Return (x, y) of the center of cell containing provided text 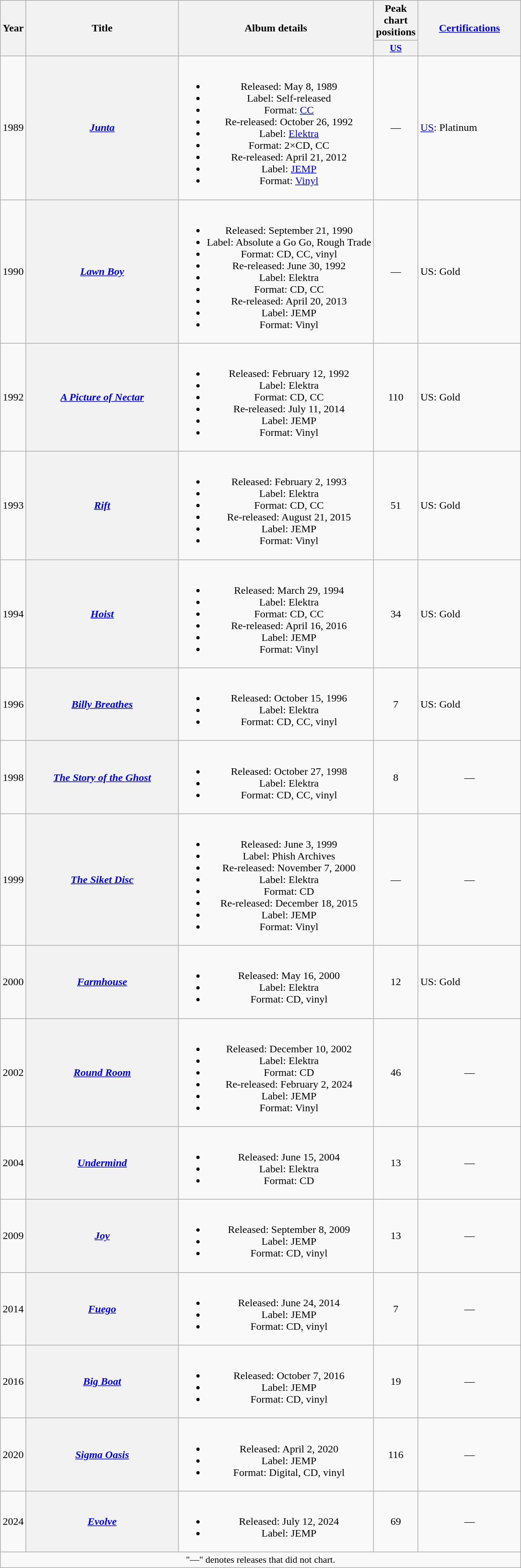
Big Boat (102, 1381)
51 (396, 506)
2002 (13, 1072)
1989 (13, 127)
Released: March 29, 1994Label: ElektraFormat: CD, CCRe-released: April 16, 2016Label: JEMPFormat: Vinyl (276, 614)
Released: February 2, 1993Label: ElektraFormat: CD, CCRe-released: August 21, 2015Label: JEMPFormat: Vinyl (276, 506)
1993 (13, 506)
69 (396, 1521)
The Siket Disc (102, 880)
Billy Breathes (102, 704)
19 (396, 1381)
2004 (13, 1163)
110 (396, 397)
Released: June 15, 2004Label: ElektraFormat: CD (276, 1163)
Released: June 24, 2014Label: JEMPFormat: CD, vinyl (276, 1309)
Released: February 12, 1992Label: ElektraFormat: CD, CCRe-released: July 11, 2014Label: JEMPFormat: Vinyl (276, 397)
Title (102, 28)
Round Room (102, 1072)
US (396, 48)
2009 (13, 1236)
Hoist (102, 614)
1999 (13, 880)
12 (396, 982)
1994 (13, 614)
Released: September 8, 2009Label: JEMPFormat: CD, vinyl (276, 1236)
2020 (13, 1455)
1998 (13, 777)
1996 (13, 704)
Released: December 10, 2002Label: ElektraFormat: CDRe-released: February 2, 2024Label: JEMPFormat: Vinyl (276, 1072)
2000 (13, 982)
Released: October 7, 2016Label: JEMPFormat: CD, vinyl (276, 1381)
2024 (13, 1521)
8 (396, 777)
Farmhouse (102, 982)
2016 (13, 1381)
Released: October 15, 1996Label: ElektraFormat: CD, CC, vinyl (276, 704)
Rift (102, 506)
Evolve (102, 1521)
US: Platinum (470, 127)
Released: May 16, 2000Label: ElektraFormat: CD, vinyl (276, 982)
Released: October 27, 1998Label: ElektraFormat: CD, CC, vinyl (276, 777)
Released: April 2, 2020Label: JEMPFormat: Digital, CD, vinyl (276, 1455)
34 (396, 614)
"—" denotes releases that did not chart. (261, 1560)
116 (396, 1455)
Peak chart positions (396, 21)
1992 (13, 397)
Album details (276, 28)
Lawn Boy (102, 271)
Junta (102, 127)
1990 (13, 271)
Fuego (102, 1309)
Undermind (102, 1163)
Sigma Oasis (102, 1455)
46 (396, 1072)
Year (13, 28)
The Story of the Ghost (102, 777)
Released: July 12, 2024Label: JEMP (276, 1521)
Certifications (470, 28)
A Picture of Nectar (102, 397)
Joy (102, 1236)
2014 (13, 1309)
